Provide the (X, Y) coordinate of the cell's center where the given text is located.  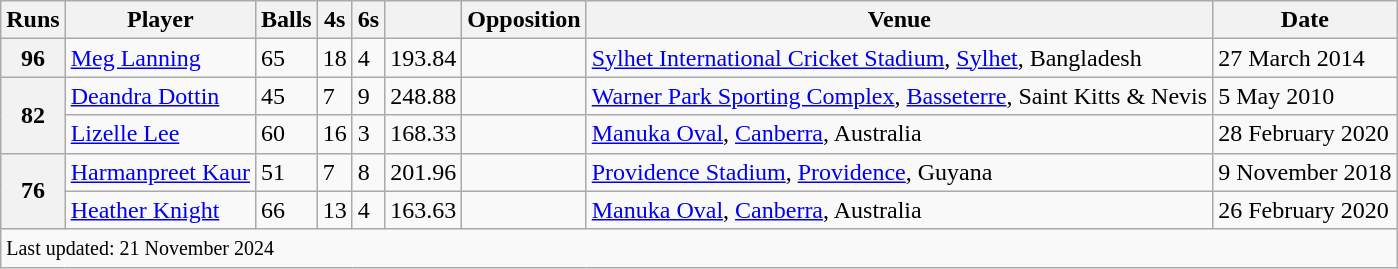
9 November 2018 (1305, 172)
193.84 (424, 58)
26 February 2020 (1305, 210)
Runs (33, 20)
5 May 2010 (1305, 96)
168.33 (424, 134)
Meg Lanning (160, 58)
96 (33, 58)
Lizelle Lee (160, 134)
27 March 2014 (1305, 58)
4s (334, 20)
18 (334, 58)
45 (286, 96)
Harmanpreet Kaur (160, 172)
6s (368, 20)
Date (1305, 20)
163.63 (424, 210)
Balls (286, 20)
8 (368, 172)
Warner Park Sporting Complex, Basseterre, Saint Kitts & Nevis (899, 96)
Providence Stadium, Providence, Guyana (899, 172)
16 (334, 134)
76 (33, 191)
201.96 (424, 172)
Heather Knight (160, 210)
Venue (899, 20)
Sylhet International Cricket Stadium, Sylhet, Bangladesh (899, 58)
Opposition (524, 20)
66 (286, 210)
51 (286, 172)
Last updated: 21 November 2024 (699, 248)
3 (368, 134)
Deandra Dottin (160, 96)
Player (160, 20)
65 (286, 58)
28 February 2020 (1305, 134)
60 (286, 134)
248.88 (424, 96)
9 (368, 96)
82 (33, 115)
13 (334, 210)
